Output the [x, y] coordinate of the center of the cell containing the given text.  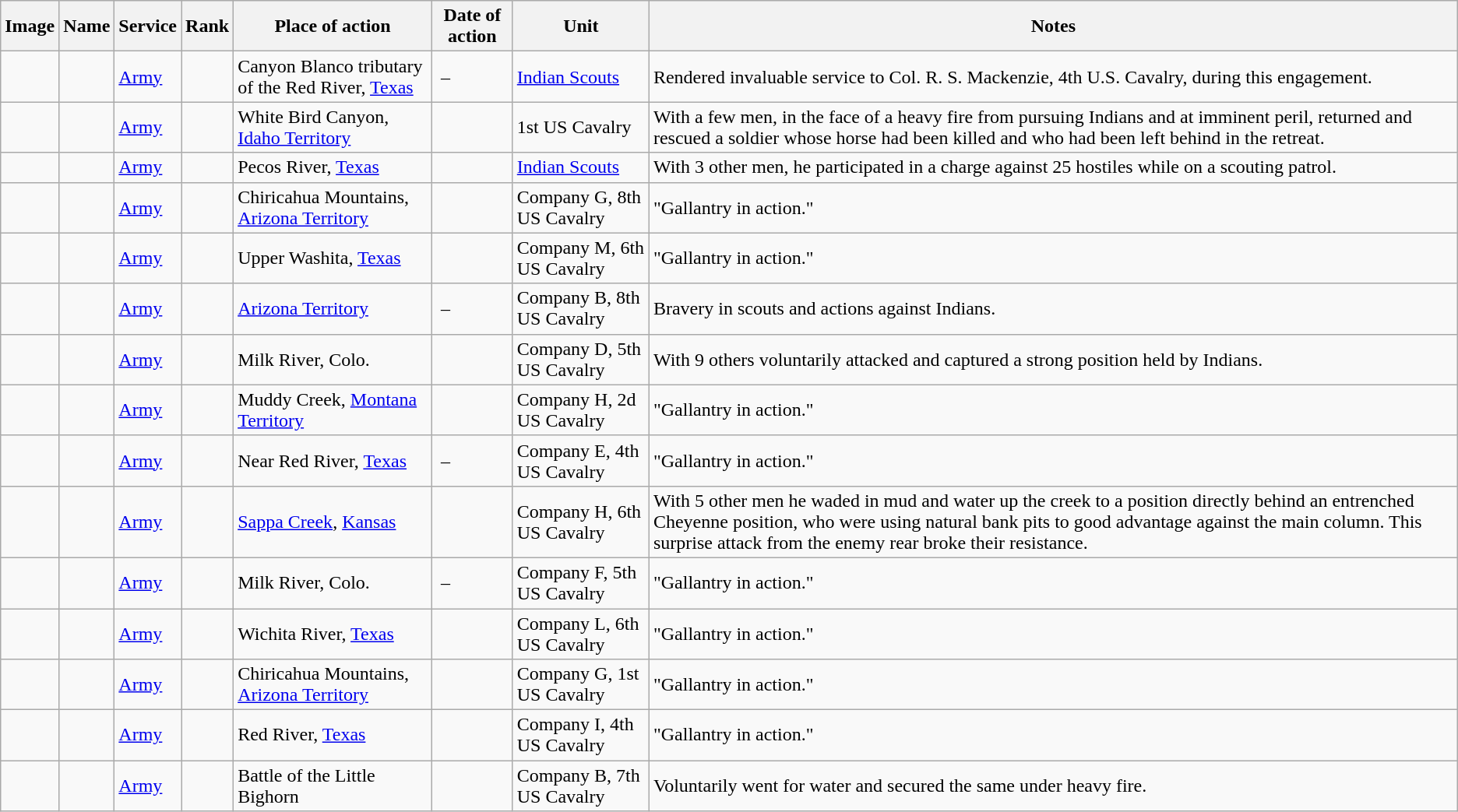
Company H, 2d US Cavalry [581, 410]
Near Red River, Texas [333, 461]
Battle of the Little Bighorn [333, 786]
Company M, 6th US Cavalry [581, 258]
Rendered invaluable service to Col. R. S. Mackenzie, 4th U.S. Cavalry, during this engagement. [1053, 76]
Pecos River, Texas [333, 167]
Date of action [473, 26]
Notes [1053, 26]
Company I, 4th US Cavalry [581, 735]
1st US Cavalry [581, 128]
Image [30, 26]
Company D, 5th US Cavalry [581, 360]
Company B, 7th US Cavalry [581, 786]
Company L, 6th US Cavalry [581, 634]
Wichita River, Texas [333, 634]
With 3 other men, he participated in a charge against 25 hostiles while on a scouting patrol. [1053, 167]
Company E, 4th US Cavalry [581, 461]
Company F, 5th US Cavalry [581, 582]
With 9 others voluntarily attacked and captured a strong position held by Indians. [1053, 360]
Muddy Creek, Montana Territory [333, 410]
Rank [207, 26]
Company G, 8th US Cavalry [581, 207]
Voluntarily went for water and secured the same under heavy fire. [1053, 786]
Unit [581, 26]
Red River, Texas [333, 735]
Bravery in scouts and actions against Indians. [1053, 308]
Company B, 8th US Cavalry [581, 308]
Company G, 1st US Cavalry [581, 685]
Canyon Blanco tributary of the Red River, Texas [333, 76]
Place of action [333, 26]
White Bird Canyon, Idaho Territory [333, 128]
Company H, 6th US Cavalry [581, 522]
Arizona Territory [333, 308]
Sappa Creek, Kansas [333, 522]
Upper Washita, Texas [333, 258]
Service [148, 26]
Name [87, 26]
